Identify which cell holds the provided text, then report its (x, y) central coordinate. 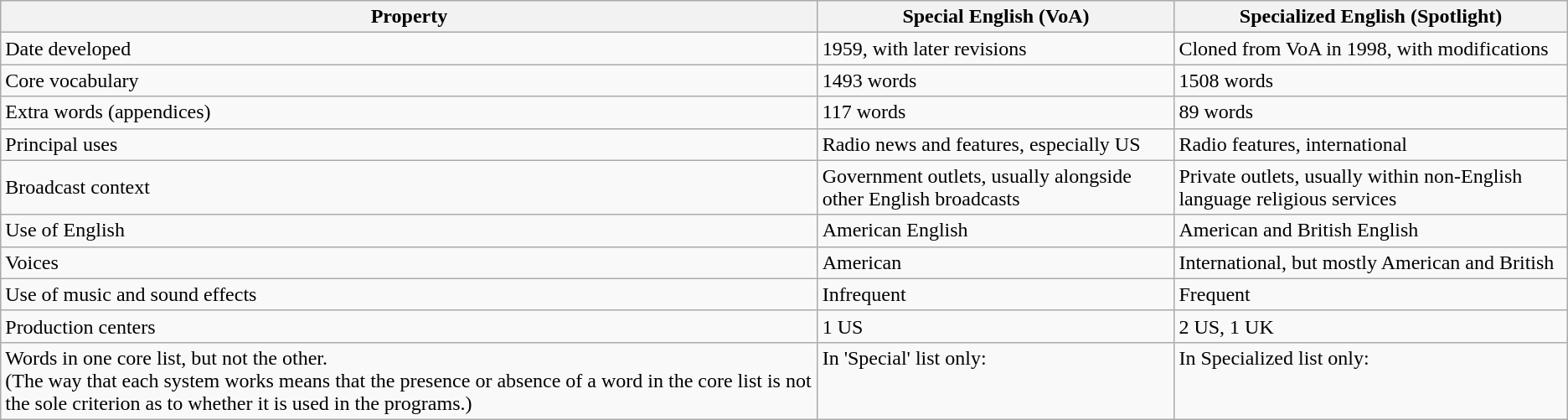
Radio features, international (1370, 144)
1 US (996, 326)
2 US, 1 UK (1370, 326)
1493 words (996, 80)
Use of music and sound effects (409, 294)
Principal uses (409, 144)
Government outlets, usually alongside other English broadcasts (996, 188)
Voices (409, 262)
In 'Special' list only: (996, 381)
International, but mostly American and British (1370, 262)
Infrequent (996, 294)
Use of English (409, 231)
Private outlets, usually within non-English language religious services (1370, 188)
Frequent (1370, 294)
Radio news and features, especially US (996, 144)
1959, with later revisions (996, 49)
89 words (1370, 112)
Special English (VoA) (996, 17)
Production centers (409, 326)
In Specialized list only: (1370, 381)
Broadcast context (409, 188)
Core vocabulary (409, 80)
American and British English (1370, 231)
Cloned from VoA in 1998, with modifications (1370, 49)
Property (409, 17)
1508 words (1370, 80)
Extra words (appendices) (409, 112)
Date developed (409, 49)
American English (996, 231)
American (996, 262)
Specialized English (Spotlight) (1370, 17)
117 words (996, 112)
